Scan for the cell matching the given text and deliver its [X, Y] coordinate at center. 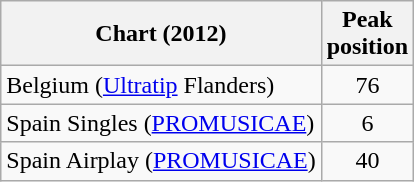
Peakposition [367, 34]
Chart (2012) [161, 34]
6 [367, 123]
76 [367, 85]
Belgium (Ultratip Flanders) [161, 85]
Spain Airplay (PROMUSICAE) [161, 161]
Spain Singles (PROMUSICAE) [161, 123]
40 [367, 161]
